Identify which cell holds the provided text, then report its (X, Y) central coordinate. 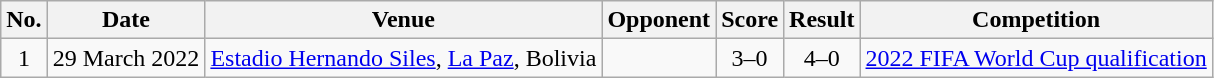
Opponent (659, 20)
No. (24, 20)
Date (126, 20)
Venue (404, 20)
Score (750, 20)
3–0 (750, 58)
4–0 (822, 58)
2022 FIFA World Cup qualification (1036, 58)
Result (822, 20)
29 March 2022 (126, 58)
1 (24, 58)
Estadio Hernando Siles, La Paz, Bolivia (404, 58)
Competition (1036, 20)
